Locate the cell with the specified text and output its (X, Y) center coordinate. 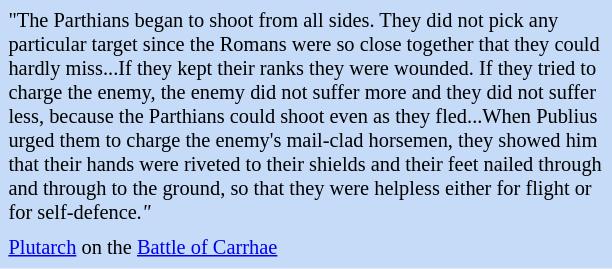
Plutarch on the Battle of Carrhae (306, 248)
